From the cell containing the given text, extract its center point as [X, Y] coordinate. 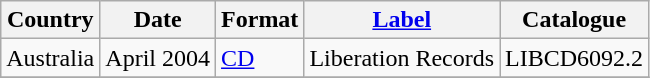
Catalogue [574, 20]
LIBCD6092.2 [574, 58]
Format [260, 20]
April 2004 [158, 58]
Label [402, 20]
Australia [50, 58]
Liberation Records [402, 58]
Date [158, 20]
CD [260, 58]
Country [50, 20]
